Provide the (x, y) coordinate of the cell's center where the given text is located.  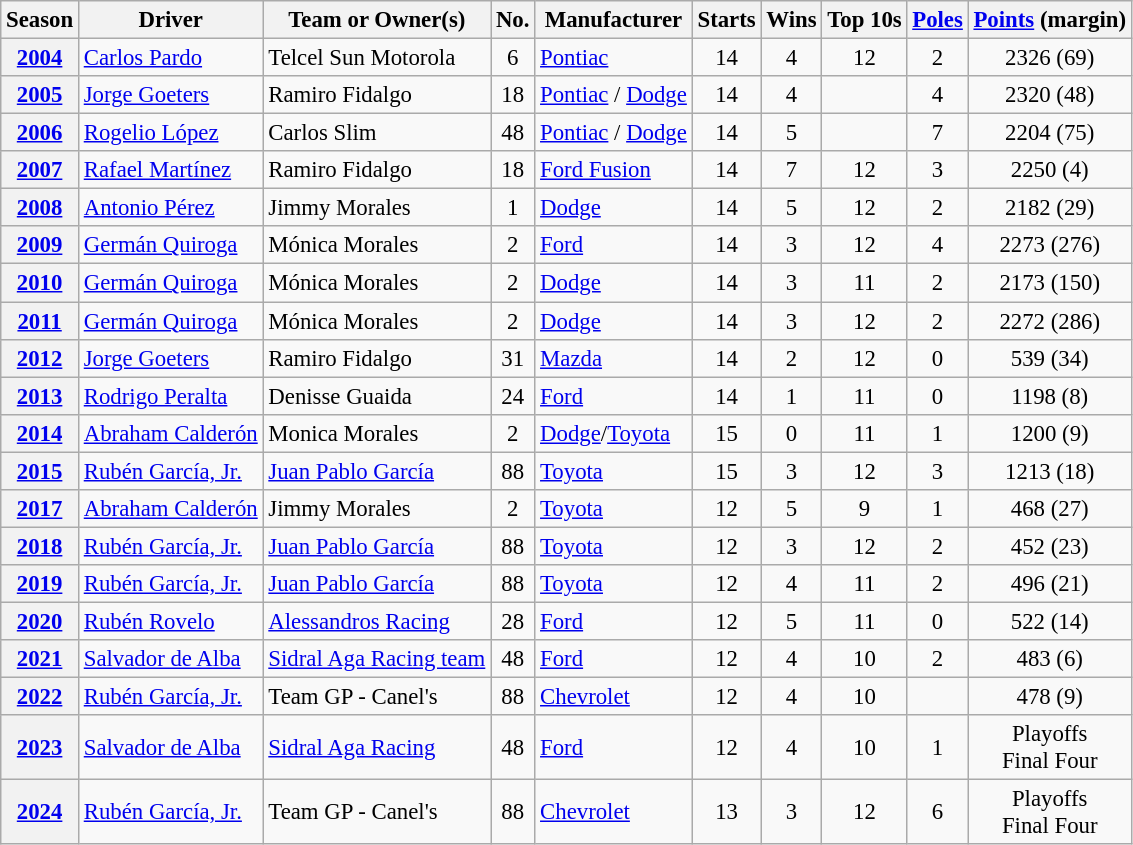
Ford Fusion (614, 170)
Rogelio López (170, 133)
Carlos Pardo (170, 58)
2173 (150) (1050, 283)
2017 (40, 509)
2015 (40, 471)
2007 (40, 170)
Rafael Martínez (170, 170)
452 (23) (1050, 546)
24 (513, 396)
483 (6) (1050, 659)
Carlos Slim (377, 133)
Antonio Pérez (170, 208)
13 (726, 812)
2010 (40, 283)
2013 (40, 396)
Dodge/Toyota (614, 433)
Sidral Aga Racing (377, 748)
2024 (40, 812)
2020 (40, 621)
Points (margin) (1050, 20)
1198 (8) (1050, 396)
Mazda (614, 358)
2006 (40, 133)
2019 (40, 584)
Sidral Aga Racing team (377, 659)
2021 (40, 659)
2004 (40, 58)
2204 (75) (1050, 133)
1200 (9) (1050, 433)
2009 (40, 245)
Poles (938, 20)
Rubén Rovelo (170, 621)
2272 (286) (1050, 321)
No. (513, 20)
Driver (170, 20)
2326 (69) (1050, 58)
2012 (40, 358)
Monica Morales (377, 433)
2320 (48) (1050, 95)
Denisse Guaida (377, 396)
Manufacturer (614, 20)
Rodrigo Peralta (170, 396)
2011 (40, 321)
31 (513, 358)
478 (9) (1050, 697)
Team or Owner(s) (377, 20)
1213 (18) (1050, 471)
Starts (726, 20)
2022 (40, 697)
468 (27) (1050, 509)
Wins (792, 20)
539 (34) (1050, 358)
2014 (40, 433)
2273 (276) (1050, 245)
2018 (40, 546)
28 (513, 621)
9 (864, 509)
2008 (40, 208)
2005 (40, 95)
2023 (40, 748)
Season (40, 20)
2250 (4) (1050, 170)
2182 (29) (1050, 208)
Pontiac (614, 58)
Top 10s (864, 20)
Alessandros Racing (377, 621)
522 (14) (1050, 621)
496 (21) (1050, 584)
Telcel Sun Motorola (377, 58)
